From the cell containing the given text, extract its center point as (x, y) coordinate. 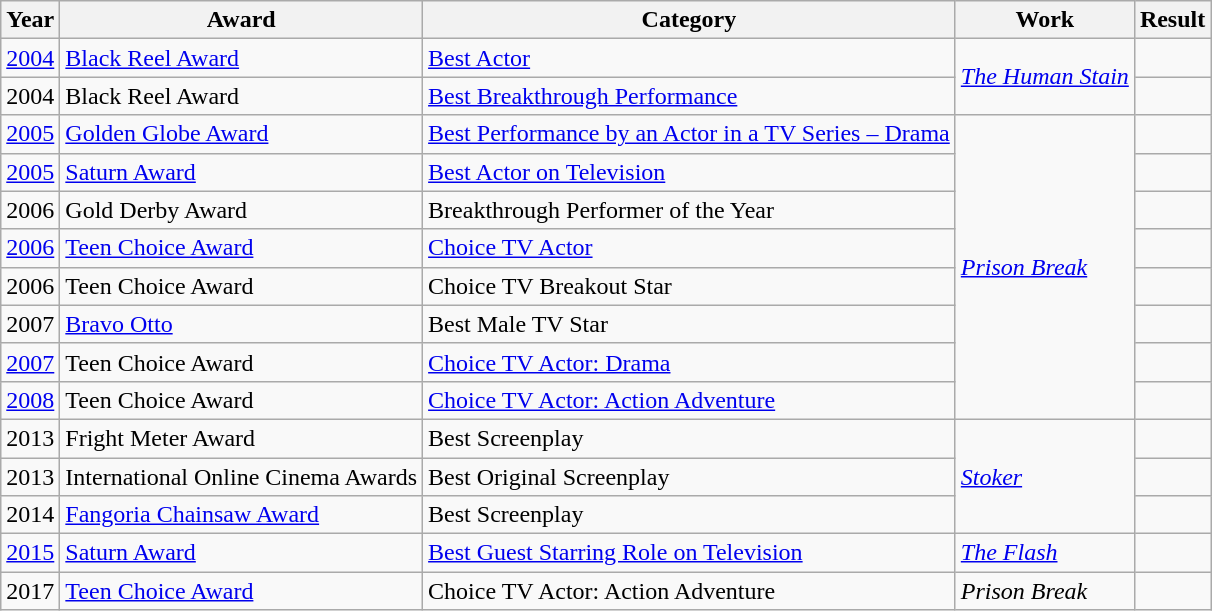
Choice TV Breakout Star (690, 286)
Choice TV Actor (690, 248)
The Human Stain (1044, 77)
The Flash (1044, 553)
Best Actor on Television (690, 172)
Best Guest Starring Role on Television (690, 553)
Year (30, 20)
Best Male TV Star (690, 324)
2017 (30, 591)
Best Original Screenplay (690, 477)
Breakthrough Performer of the Year (690, 210)
Best Performance by an Actor in a TV Series – Drama (690, 134)
Bravo Otto (242, 324)
Fright Meter Award (242, 438)
Fangoria Chainsaw Award (242, 515)
Best Actor (690, 58)
Best Breakthrough Performance (690, 96)
Work (1044, 20)
Award (242, 20)
International Online Cinema Awards (242, 477)
Gold Derby Award (242, 210)
2015 (30, 553)
2014 (30, 515)
Result (1172, 20)
Category (690, 20)
Golden Globe Award (242, 134)
Stoker (1044, 476)
2008 (30, 400)
Choice TV Actor: Drama (690, 362)
